For the text-containing cell, return its midpoint in (X, Y) coordinate format. 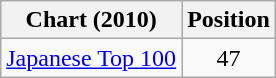
47 (229, 58)
Position (229, 20)
Japanese Top 100 (92, 58)
Chart (2010) (92, 20)
